Provide the [X, Y] coordinate of the cell's center where the given text is located.  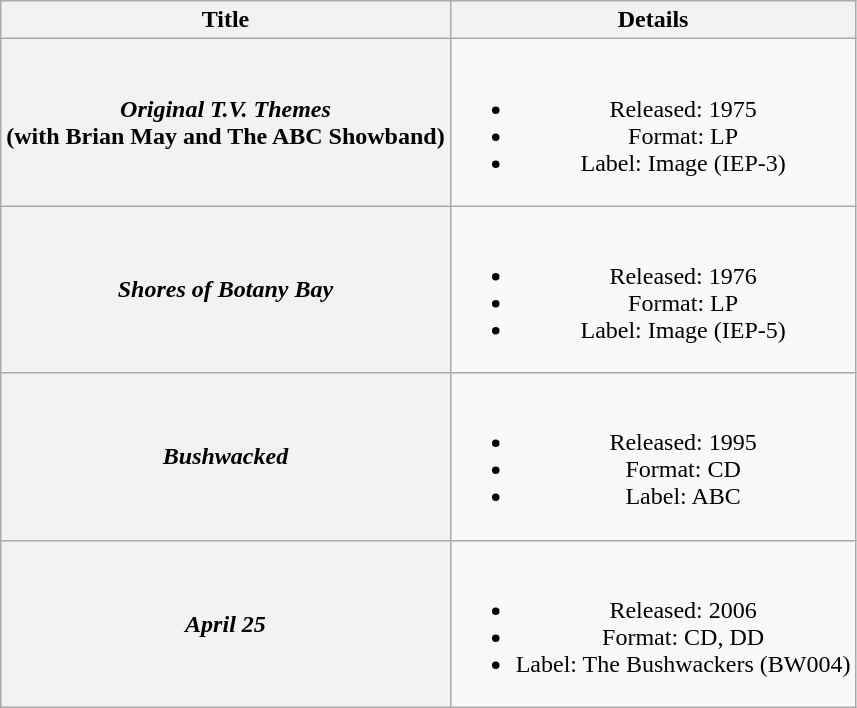
Released: 2006Format: CD, DDLabel: The Bushwackers (BW004) [653, 624]
Title [226, 20]
Details [653, 20]
Released: 1976Format: LPLabel: Image (IEP-5) [653, 290]
Released: 1975Format: LPLabel: Image (IEP-3) [653, 122]
Bushwacked [226, 456]
Released: 1995Format: CDLabel: ABC [653, 456]
April 25 [226, 624]
Shores of Botany Bay [226, 290]
Original T.V. Themes (with Brian May and The ABC Showband) [226, 122]
